Scan for the cell matching the given text and deliver its (x, y) coordinate at center. 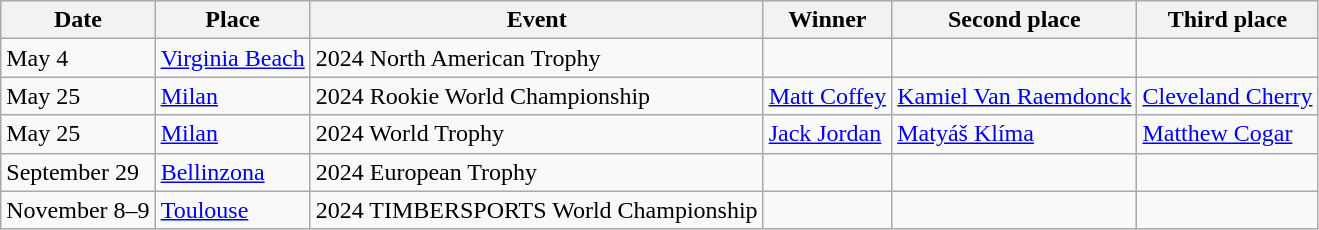
Toulouse (232, 210)
Matt Coffey (828, 96)
Virginia Beach (232, 58)
Event (536, 20)
2024 TIMBERSPORTS World Championship (536, 210)
Kamiel Van Raemdonck (1014, 96)
Jack Jordan (828, 134)
Second place (1014, 20)
Matyáš Klíma (1014, 134)
2024 European Trophy (536, 172)
2024 North American Trophy (536, 58)
September 29 (78, 172)
November 8–9 (78, 210)
2024 Rookie World Championship (536, 96)
Third place (1228, 20)
May 4 (78, 58)
Date (78, 20)
Place (232, 20)
Winner (828, 20)
Cleveland Cherry (1228, 96)
Bellinzona (232, 172)
Matthew Cogar (1228, 134)
2024 World Trophy (536, 134)
